For the text-containing cell, return its midpoint in [X, Y] coordinate format. 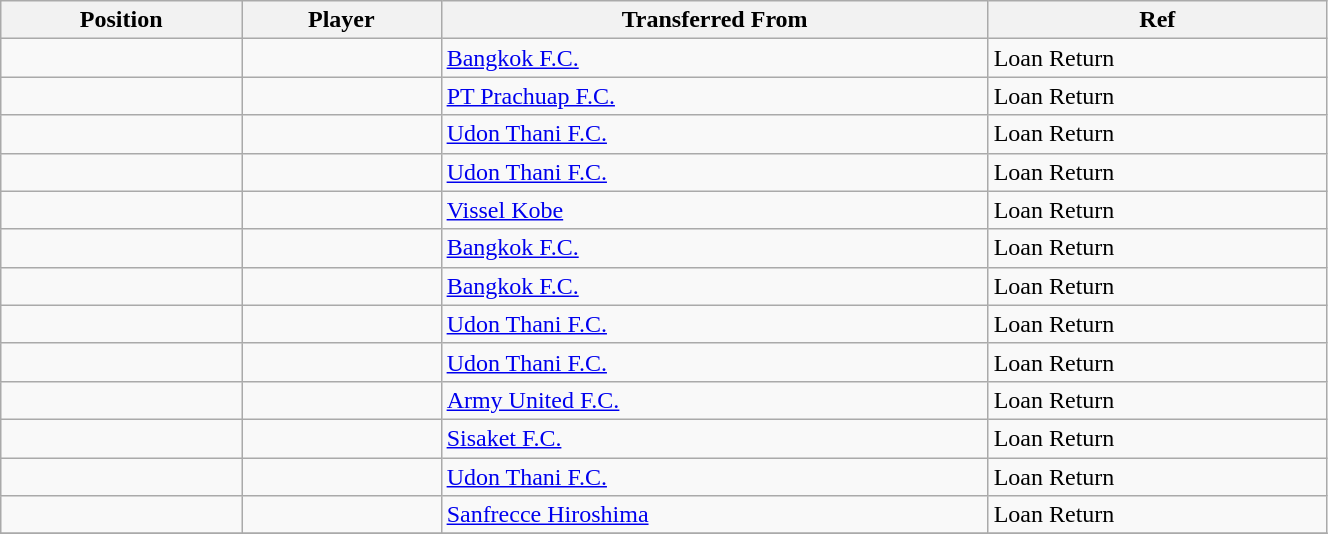
Vissel Kobe [714, 210]
PT Prachuap F.C. [714, 96]
Army United F.C. [714, 400]
Position [122, 20]
Transferred From [714, 20]
Sanfrecce Hiroshima [714, 515]
Player [342, 20]
Sisaket F.C. [714, 438]
Ref [1157, 20]
